Detect which cell encompasses the target text, then output its [x, y] center coordinate. 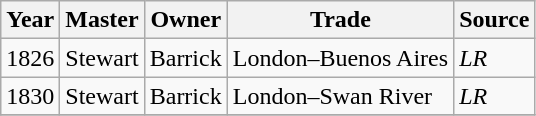
1826 [30, 58]
Master [102, 20]
Owner [186, 20]
Year [30, 20]
London–Swan River [340, 96]
1830 [30, 96]
Source [494, 20]
Trade [340, 20]
London–Buenos Aires [340, 58]
